Locate the cell with the specified text and output its [x, y] center coordinate. 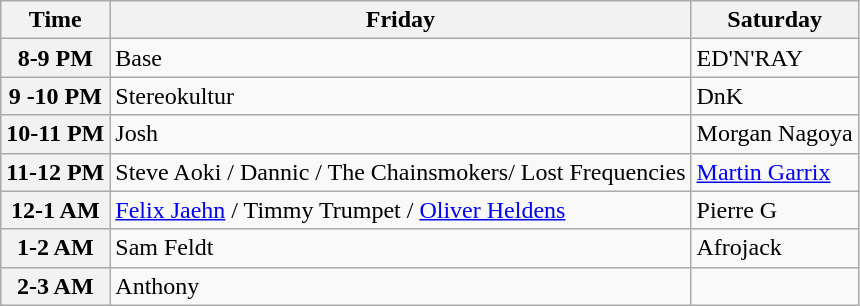
9 -10 PM [56, 96]
Time [56, 20]
8-9 PM [56, 58]
2-3 AM [56, 286]
Saturday [774, 20]
Pierre G [774, 210]
10-11 PM [56, 134]
Afrojack [774, 248]
Martin Garrix [774, 172]
Steve Aoki / Dannic / The Chainsmokers/ Lost Frequencies [400, 172]
Sam Feldt [400, 248]
Josh [400, 134]
Morgan Nagoya [774, 134]
Felix Jaehn / Timmy Trumpet / Oliver Heldens [400, 210]
11-12 PM [56, 172]
Base [400, 58]
DnK [774, 96]
Stereokultur [400, 96]
Friday [400, 20]
12-1 AM [56, 210]
1-2 AM [56, 248]
Anthony [400, 286]
ED'N'RAY [774, 58]
